For the text-containing cell, return its midpoint in (x, y) coordinate format. 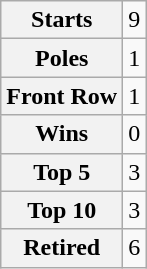
Top 10 (62, 210)
0 (134, 134)
Top 5 (62, 172)
Starts (62, 20)
Wins (62, 134)
Retired (62, 248)
6 (134, 248)
Poles (62, 58)
9 (134, 20)
Front Row (62, 96)
